From the cell containing the given text, extract its center point as (X, Y) coordinate. 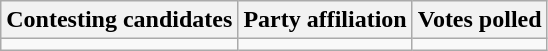
Contesting candidates (120, 20)
Votes polled (480, 20)
Party affiliation (325, 20)
